From the cell containing the given text, extract its center point as (X, Y) coordinate. 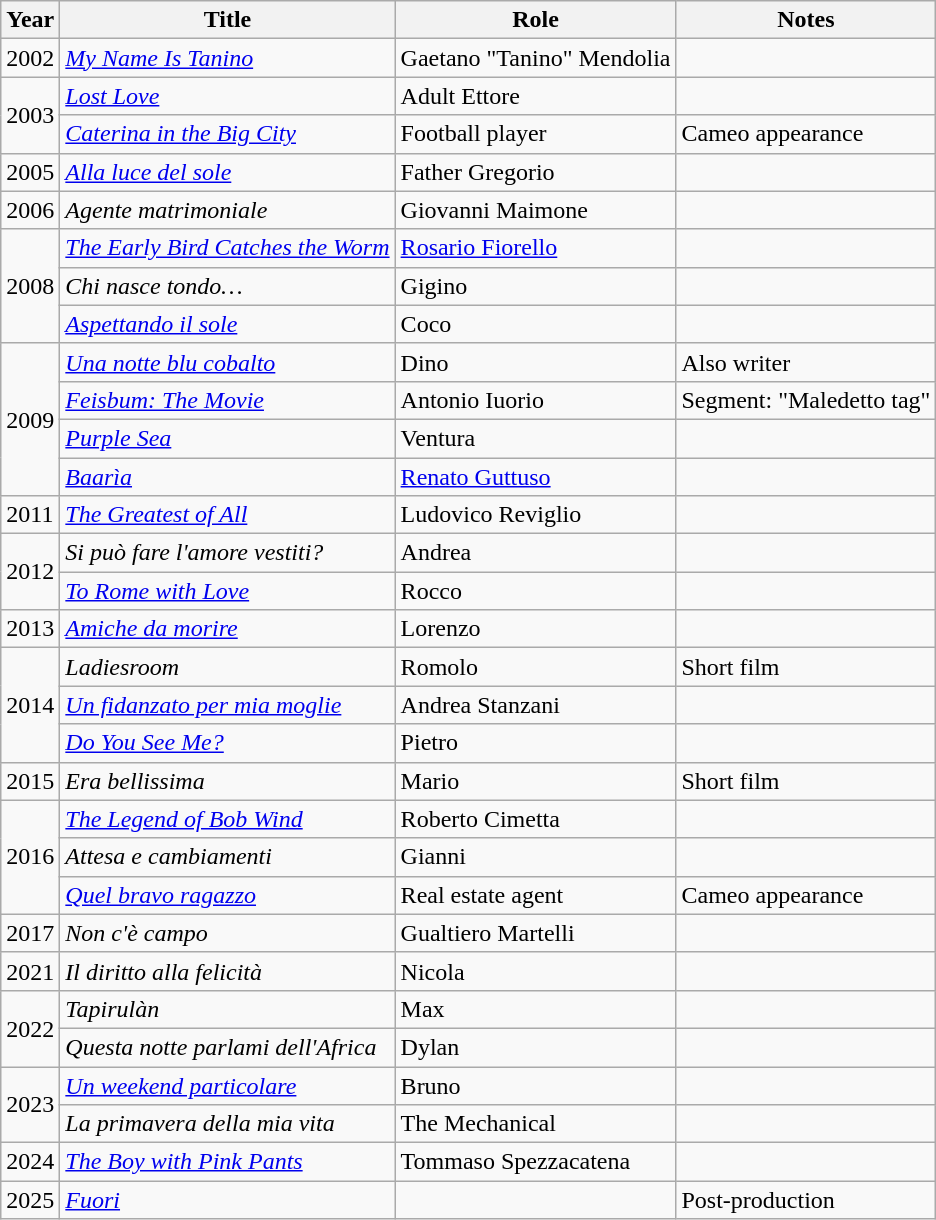
Il diritto alla felicità (228, 971)
Do You See Me? (228, 743)
2006 (30, 210)
Aspettando il sole (228, 324)
2016 (30, 857)
To Rome with Love (228, 591)
Coco (536, 324)
Antonio Iuorio (536, 400)
Era bellissima (228, 781)
Non c'è campo (228, 933)
Amiche da morire (228, 629)
Giovanni Maimone (536, 210)
Attesa e cambiamenti (228, 857)
Roberto Cimetta (536, 819)
2017 (30, 933)
Dino (536, 362)
Title (228, 20)
Bruno (536, 1085)
The Greatest of All (228, 515)
The Boy with Pink Pants (228, 1162)
Lorenzo (536, 629)
2009 (30, 419)
2022 (30, 1028)
The Mechanical (536, 1124)
2013 (30, 629)
Nicola (536, 971)
2025 (30, 1200)
Notes (806, 20)
2012 (30, 572)
Also writer (806, 362)
The Early Bird Catches the Worm (228, 248)
Ludovico Reviglio (536, 515)
Rocco (536, 591)
Father Gregorio (536, 172)
Chi nasce tondo… (228, 286)
Gigino (536, 286)
Pietro (536, 743)
Feisbum: The Movie (228, 400)
Baarìa (228, 477)
2005 (30, 172)
Alla luce del sole (228, 172)
Caterina in the Big City (228, 134)
Si può fare l'amore vestiti? (228, 553)
Lost Love (228, 96)
Andrea (536, 553)
The Legend of Bob Wind (228, 819)
Agente matrimoniale (228, 210)
Una notte blu cobalto (228, 362)
Rosario Fiorello (536, 248)
Tapirulàn (228, 1009)
2014 (30, 705)
Un fidanzato per mia moglie (228, 705)
Max (536, 1009)
Questa notte parlami dell'Africa (228, 1047)
2021 (30, 971)
Mario (536, 781)
Un weekend particolare (228, 1085)
Renato Guttuso (536, 477)
Post-production (806, 1200)
La primavera della mia vita (228, 1124)
2023 (30, 1104)
Year (30, 20)
2015 (30, 781)
Segment: "Maledetto tag" (806, 400)
Purple Sea (228, 438)
Ladiesroom (228, 667)
Ventura (536, 438)
2003 (30, 115)
2011 (30, 515)
Role (536, 20)
Dylan (536, 1047)
Fuori (228, 1200)
Gualtiero Martelli (536, 933)
Quel bravo ragazzo (228, 895)
Adult Ettore (536, 96)
Andrea Stanzani (536, 705)
Romolo (536, 667)
Gaetano "Tanino" Mendolia (536, 58)
2024 (30, 1162)
Tommaso Spezzacatena (536, 1162)
My Name Is Tanino (228, 58)
Gianni (536, 857)
2008 (30, 286)
2002 (30, 58)
Real estate agent (536, 895)
Football player (536, 134)
